Output the (x, y) coordinate of the center of the cell containing the given text.  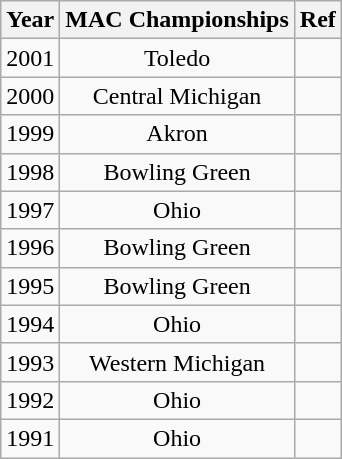
1992 (30, 400)
1993 (30, 362)
1998 (30, 172)
Akron (177, 134)
2000 (30, 96)
1995 (30, 286)
Ref (318, 20)
1994 (30, 324)
2001 (30, 58)
1997 (30, 210)
1996 (30, 248)
Central Michigan (177, 96)
1999 (30, 134)
Western Michigan (177, 362)
Toledo (177, 58)
1991 (30, 438)
MAC Championships (177, 20)
Year (30, 20)
